Scan for the cell matching the given text and deliver its (X, Y) coordinate at center. 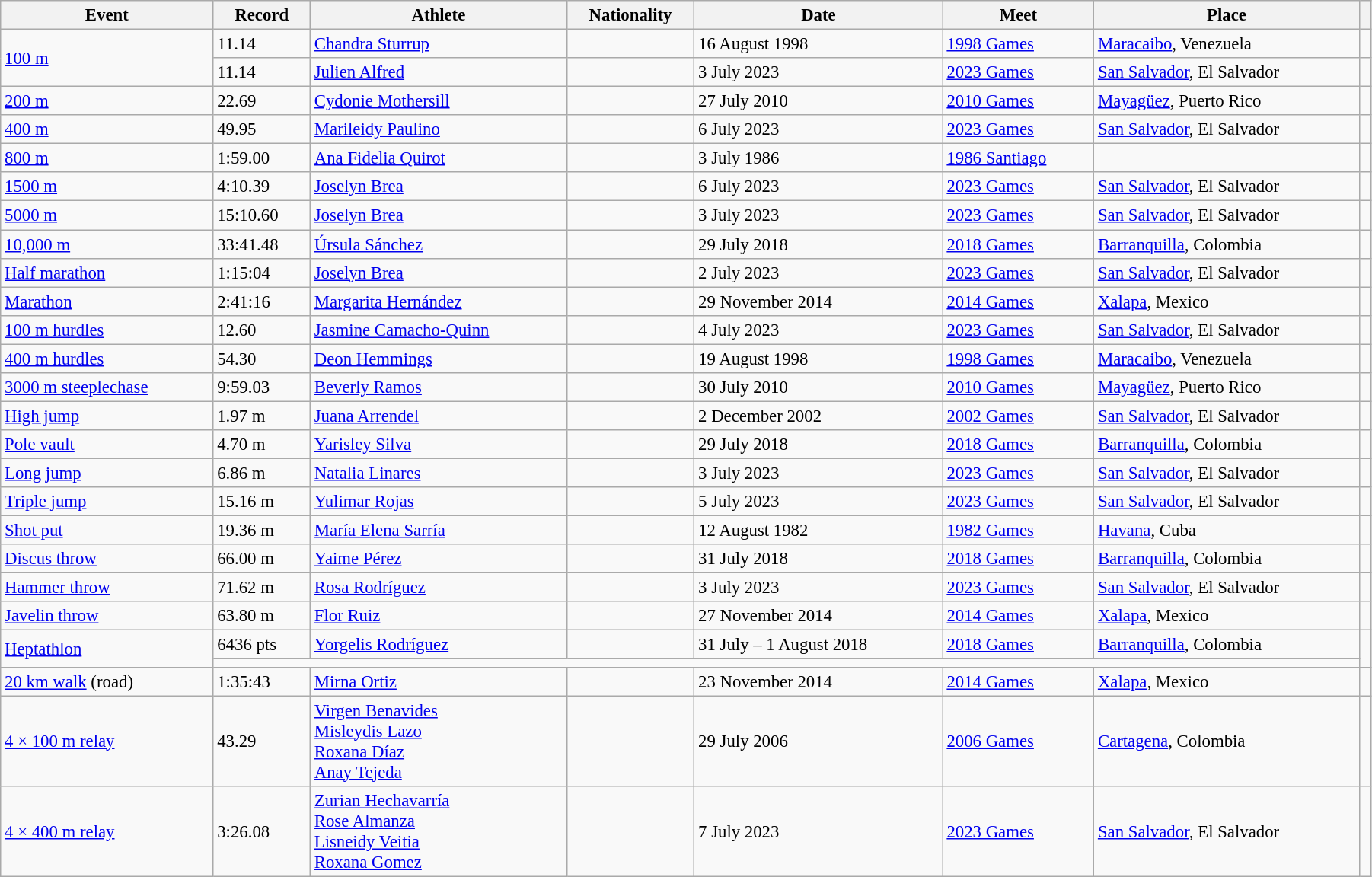
Ana Fidelia Quirot (439, 158)
22.69 (262, 101)
1500 m (107, 187)
Discus throw (107, 559)
Hammer throw (107, 588)
Natalia Linares (439, 473)
Pole vault (107, 445)
Deon Hemmings (439, 359)
Heptathlon (107, 649)
49.95 (262, 129)
Julien Alfred (439, 72)
Triple jump (107, 502)
71.62 m (262, 588)
Place (1227, 15)
Juana Arrendel (439, 416)
1:15:04 (262, 273)
19 August 1998 (818, 359)
Meet (1018, 15)
400 m hurdles (107, 359)
1982 Games (1018, 531)
12 August 1982 (818, 531)
Date (818, 15)
12.60 (262, 330)
Yaime Pérez (439, 559)
5 July 2023 (818, 502)
2 July 2023 (818, 273)
400 m (107, 129)
Cartagena, Colombia (1227, 741)
Úrsula Sánchez (439, 244)
Yorgelis Rodríguez (439, 645)
María Elena Sarría (439, 531)
2:41:16 (262, 301)
4 July 2023 (818, 330)
Event (107, 15)
100 m (107, 58)
2002 Games (1018, 416)
Margarita Hernández (439, 301)
2006 Games (1018, 741)
31 July 2018 (818, 559)
27 July 2010 (818, 101)
16 August 1998 (818, 44)
5000 m (107, 215)
54.30 (262, 359)
Athlete (439, 15)
29 July 2006 (818, 741)
800 m (107, 158)
Marileidy Paulino (439, 129)
Javelin throw (107, 616)
31 July – 1 August 2018 (818, 645)
2 December 2002 (818, 416)
27 November 2014 (818, 616)
1.97 m (262, 416)
30 July 2010 (818, 387)
Zurian HechavarríaRose AlmanzaLisneidy VeitiaRoxana Gomez (439, 831)
63.80 m (262, 616)
Flor Ruiz (439, 616)
7 July 2023 (818, 831)
4 × 400 m relay (107, 831)
3 July 1986 (818, 158)
66.00 m (262, 559)
Jasmine Camacho-Quinn (439, 330)
Half marathon (107, 273)
15:10.60 (262, 215)
Yulimar Rojas (439, 502)
Chandra Sturrup (439, 44)
29 November 2014 (818, 301)
Beverly Ramos (439, 387)
Havana, Cuba (1227, 531)
100 m hurdles (107, 330)
20 km walk (road) (107, 681)
3000 m steeplechase (107, 387)
10,000 m (107, 244)
19.36 m (262, 531)
1986 Santiago (1018, 158)
9:59.03 (262, 387)
Marathon (107, 301)
Yarisley Silva (439, 445)
15.16 m (262, 502)
Long jump (107, 473)
4.70 m (262, 445)
1:35:43 (262, 681)
Shot put (107, 531)
Virgen Benavides Misleydis Lazo Roxana Díaz Anay Tejeda (439, 741)
4 × 100 m relay (107, 741)
6436 pts (262, 645)
23 November 2014 (818, 681)
Rosa Rodríguez (439, 588)
High jump (107, 416)
4:10.39 (262, 187)
Mirna Ortiz (439, 681)
Nationality (630, 15)
3:26.08 (262, 831)
43.29 (262, 741)
Cydonie Mothersill (439, 101)
1:59.00 (262, 158)
200 m (107, 101)
Record (262, 15)
6.86 m (262, 473)
33:41.48 (262, 244)
